Find where the given text appears and provide that cell's center as (x, y) coordinate. 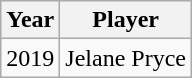
Jelane Pryce (126, 58)
Year (30, 20)
Player (126, 20)
2019 (30, 58)
